Find where the given text appears and provide that cell's center as [x, y] coordinate. 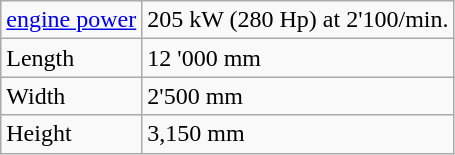
Width [72, 96]
3,150 mm [298, 134]
engine power [72, 20]
Height [72, 134]
205 kW (280 Hp) at 2'100/min. [298, 20]
12 '000 mm [298, 58]
2'500 mm [298, 96]
Length [72, 58]
